Detect which cell encompasses the target text, then output its [X, Y] center coordinate. 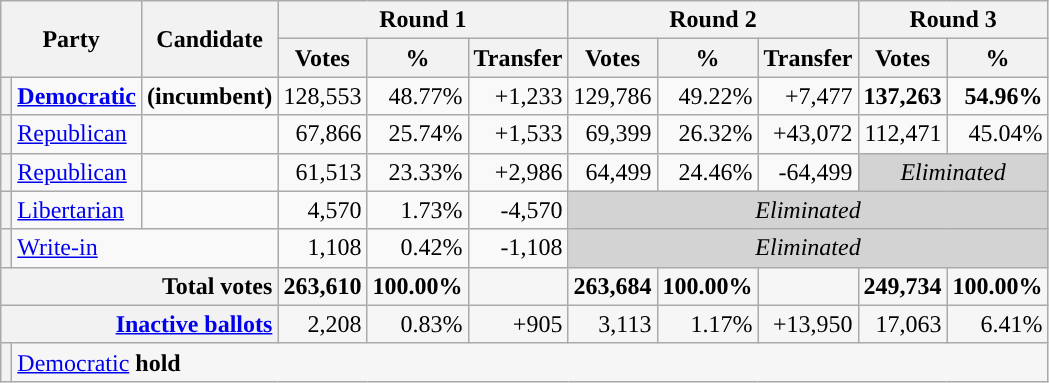
+1,533 [518, 134]
25.74% [418, 134]
+43,072 [808, 134]
23.33% [418, 172]
Candidate [209, 39]
112,471 [902, 134]
+7,477 [808, 96]
6.41% [998, 324]
54.96% [998, 96]
69,399 [612, 134]
3,113 [612, 324]
+1,233 [518, 96]
45.04% [998, 134]
+2,986 [518, 172]
Party [72, 39]
Total votes [140, 286]
61,513 [322, 172]
Democratic [77, 96]
1.73% [418, 210]
49.22% [708, 96]
4,570 [322, 210]
48.77% [418, 96]
26.32% [708, 134]
Inactive ballots [140, 324]
1,108 [322, 248]
Round 3 [953, 20]
-4,570 [518, 210]
-64,499 [808, 172]
263,610 [322, 286]
Democratic hold [530, 362]
1.17% [708, 324]
0.83% [418, 324]
+905 [518, 324]
Round 2 [713, 20]
137,263 [902, 96]
+13,950 [808, 324]
24.46% [708, 172]
Round 1 [423, 20]
0.42% [418, 248]
128,553 [322, 96]
Write-in [145, 248]
263,684 [612, 286]
249,734 [902, 286]
Libertarian [77, 210]
2,208 [322, 324]
129,786 [612, 96]
64,499 [612, 172]
(incumbent) [209, 96]
67,866 [322, 134]
17,063 [902, 324]
-1,108 [518, 248]
